For the text-containing cell, return its midpoint in [X, Y] coordinate format. 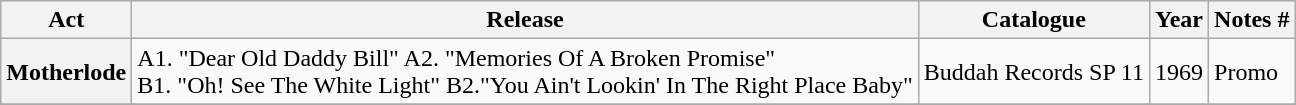
Year [1178, 20]
Motherlode [66, 72]
Catalogue [1034, 20]
A1. "Dear Old Daddy Bill" A2. "Memories Of A Broken Promise"B1. "Oh! See The White Light" B2."You Ain't Lookin' In The Right Place Baby" [525, 72]
Act [66, 20]
Buddah Records SP 11 [1034, 72]
Notes # [1252, 20]
Release [525, 20]
1969 [1178, 72]
Promo [1252, 72]
